Pinpoint the cell where the given text exists, returning its [x, y] midpoint coordinate. 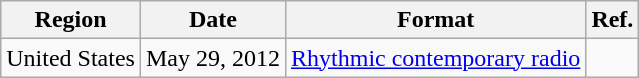
Date [212, 20]
United States [71, 58]
Ref. [612, 20]
Rhythmic contemporary radio [436, 58]
Region [71, 20]
May 29, 2012 [212, 58]
Format [436, 20]
